Determine the [x, y] coordinate at the center of the cell enclosing the given text.  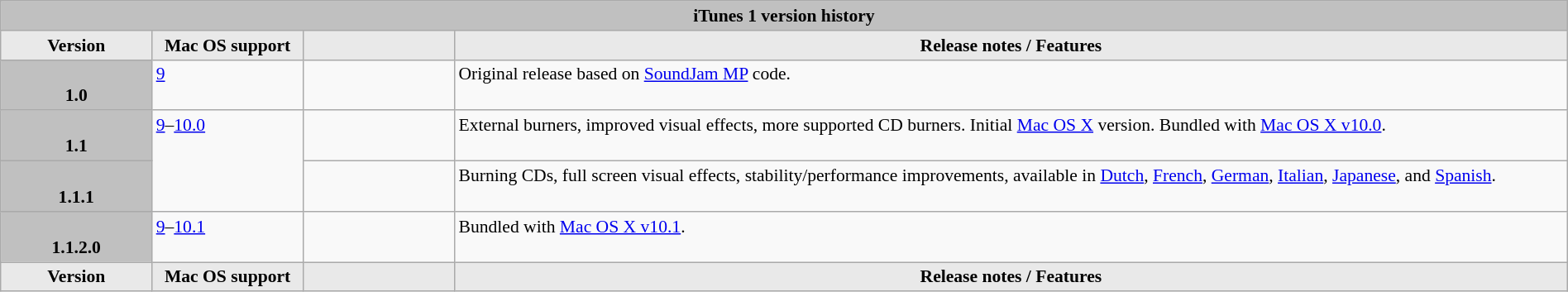
Bundled with Mac OS X v10.1. [1011, 237]
9–10.1 [228, 237]
9 [228, 84]
9–10.0 [228, 161]
1.1.2.0 [76, 237]
External burners, improved visual effects, more supported CD burners. Initial Mac OS X version. Bundled with Mac OS X v10.0. [1011, 136]
1.0 [76, 84]
iTunes 1 version history [784, 16]
Original release based on SoundJam MP code. [1011, 84]
1.1.1 [76, 187]
Burning CDs, full screen visual effects, stability/performance improvements, available in Dutch, French, German, Italian, Japanese, and Spanish. [1011, 187]
1.1 [76, 136]
